Detect which cell encompasses the target text, then output its [x, y] center coordinate. 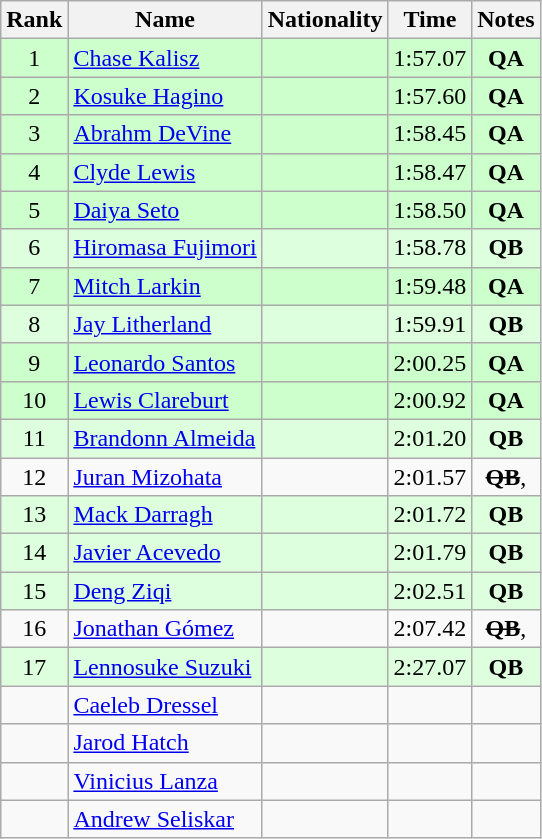
Lennosuke Suzuki [165, 667]
1:58.47 [430, 172]
17 [34, 667]
1:58.50 [430, 210]
Deng Ziqi [165, 591]
5 [34, 210]
Clyde Lewis [165, 172]
2 [34, 96]
2:07.42 [430, 629]
1:57.07 [430, 58]
1 [34, 58]
14 [34, 553]
12 [34, 477]
Time [430, 20]
7 [34, 286]
9 [34, 362]
Kosuke Hagino [165, 96]
Jarod Hatch [165, 743]
Caeleb Dressel [165, 705]
Hiromasa Fujimori [165, 248]
2:27.07 [430, 667]
Abrahm DeVine [165, 134]
Lewis Clareburt [165, 400]
16 [34, 629]
4 [34, 172]
Chase Kalisz [165, 58]
Leonardo Santos [165, 362]
Nationality [325, 20]
Mack Darragh [165, 515]
Rank [34, 20]
Brandonn Almeida [165, 438]
2:02.51 [430, 591]
2:01.20 [430, 438]
Vinicius Lanza [165, 781]
3 [34, 134]
1:58.45 [430, 134]
Javier Acevedo [165, 553]
10 [34, 400]
6 [34, 248]
13 [34, 515]
1:58.78 [430, 248]
Mitch Larkin [165, 286]
1:59.48 [430, 286]
Name [165, 20]
Jay Litherland [165, 324]
Daiya Seto [165, 210]
2:01.72 [430, 515]
2:01.79 [430, 553]
Notes [506, 20]
1:59.91 [430, 324]
1:57.60 [430, 96]
Jonathan Gómez [165, 629]
2:00.25 [430, 362]
2:00.92 [430, 400]
11 [34, 438]
2:01.57 [430, 477]
Andrew Seliskar [165, 819]
8 [34, 324]
Juran Mizohata [165, 477]
15 [34, 591]
